Extract the (X, Y) coordinate from the center of the cell holding the provided text.  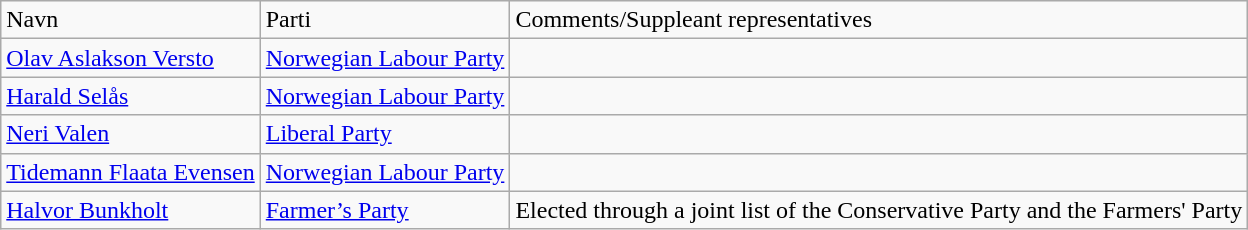
Elected through a joint list of the Conservative Party and the Farmers' Party (879, 210)
Olav Aslakson Versto (130, 58)
Halvor Bunkholt (130, 210)
Neri Valen (130, 134)
Parti (385, 20)
Comments/Suppleant representatives (879, 20)
Tidemann Flaata Evensen (130, 172)
Harald Selås (130, 96)
Farmer’s Party (385, 210)
Navn (130, 20)
Liberal Party (385, 134)
